Identify which cell holds the provided text, then report its (x, y) central coordinate. 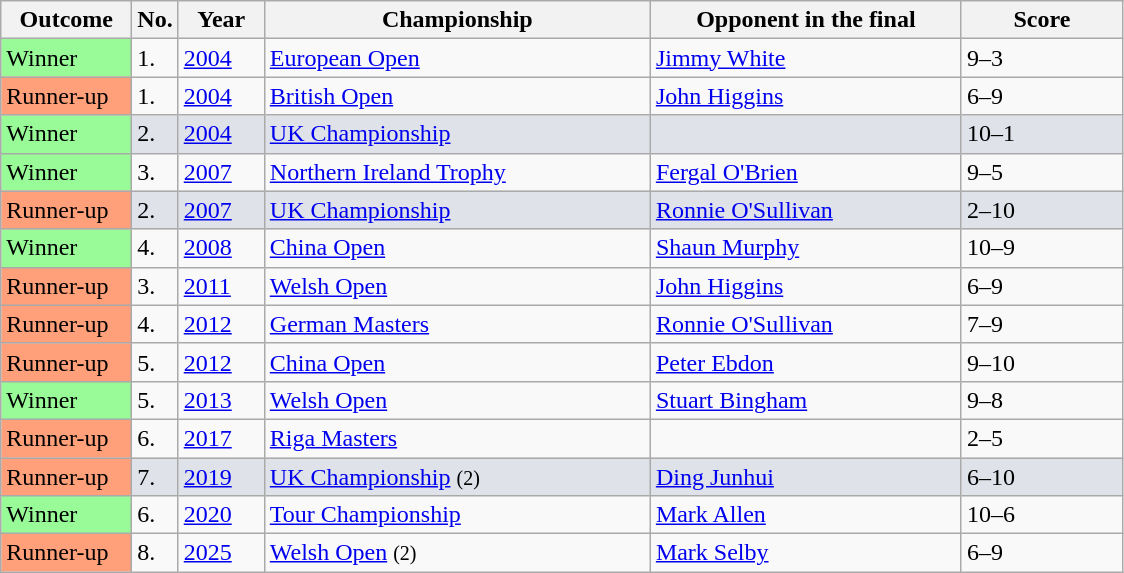
Jimmy White (806, 58)
7. (155, 477)
Northern Ireland Trophy (457, 172)
Mark Selby (806, 553)
2011 (221, 286)
No. (155, 20)
Shaun Murphy (806, 248)
2013 (221, 400)
Year (221, 20)
2017 (221, 438)
Championship (457, 20)
Tour Championship (457, 515)
2019 (221, 477)
6–10 (1042, 477)
9–8 (1042, 400)
Peter Ebdon (806, 362)
European Open (457, 58)
Welsh Open (2) (457, 553)
9–3 (1042, 58)
7–9 (1042, 324)
UK Championship (2) (457, 477)
Stuart Bingham (806, 400)
Riga Masters (457, 438)
British Open (457, 96)
2008 (221, 248)
German Masters (457, 324)
9–10 (1042, 362)
Opponent in the final (806, 20)
Mark Allen (806, 515)
2–5 (1042, 438)
2–10 (1042, 210)
8. (155, 553)
Outcome (66, 20)
9–5 (1042, 172)
Ding Junhui (806, 477)
10–1 (1042, 134)
Score (1042, 20)
2020 (221, 515)
10–9 (1042, 248)
Fergal O'Brien (806, 172)
10–6 (1042, 515)
2025 (221, 553)
